Find where the given text appears and provide that cell's center as [X, Y] coordinate. 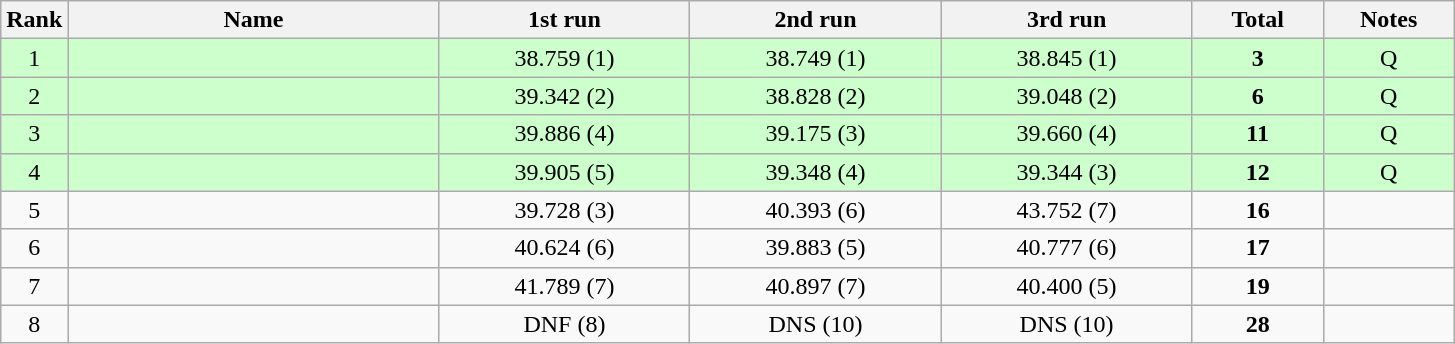
11 [1258, 134]
39.348 (4) [816, 172]
38.845 (1) [1066, 58]
DNF (8) [564, 324]
40.897 (7) [816, 286]
17 [1258, 248]
43.752 (7) [1066, 210]
4 [34, 172]
Name [254, 20]
39.048 (2) [1066, 96]
41.789 (7) [564, 286]
39.175 (3) [816, 134]
39.905 (5) [564, 172]
19 [1258, 286]
38.828 (2) [816, 96]
Notes [1388, 20]
40.777 (6) [1066, 248]
Total [1258, 20]
7 [34, 286]
2nd run [816, 20]
5 [34, 210]
39.344 (3) [1066, 172]
38.759 (1) [564, 58]
3rd run [1066, 20]
8 [34, 324]
39.660 (4) [1066, 134]
39.342 (2) [564, 96]
39.728 (3) [564, 210]
1st run [564, 20]
40.624 (6) [564, 248]
28 [1258, 324]
39.886 (4) [564, 134]
2 [34, 96]
40.393 (6) [816, 210]
12 [1258, 172]
38.749 (1) [816, 58]
16 [1258, 210]
40.400 (5) [1066, 286]
39.883 (5) [816, 248]
1 [34, 58]
Rank [34, 20]
